Capture the cell that displays the provided text and extract its [x, y] central coordinate. 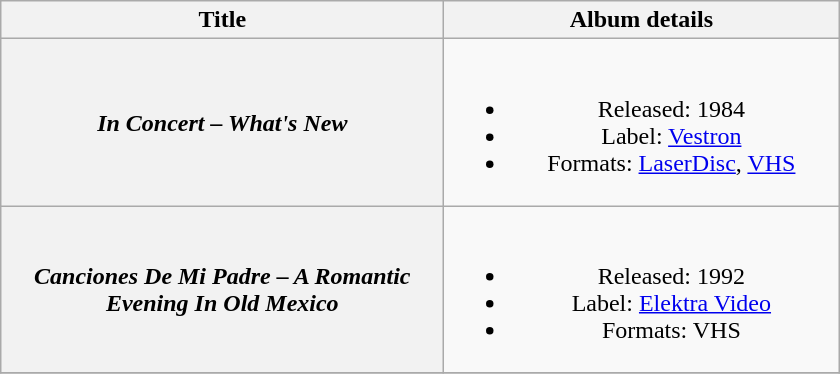
Album details [642, 20]
Released: 1984Label: VestronFormats: LaserDisc, VHS [642, 122]
Released: 1992Label: Elektra VideoFormats: VHS [642, 290]
Title [222, 20]
Canciones De Mi Padre – A Romantic Evening In Old Mexico [222, 290]
In Concert – What's New [222, 122]
